Capture the cell that displays the provided text and extract its (X, Y) central coordinate. 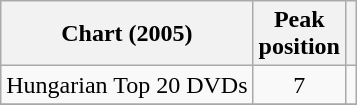
Hungarian Top 20 DVDs (127, 85)
Chart (2005) (127, 34)
7 (299, 85)
Peakposition (299, 34)
